Pinpoint the cell where the given text exists, returning its [x, y] midpoint coordinate. 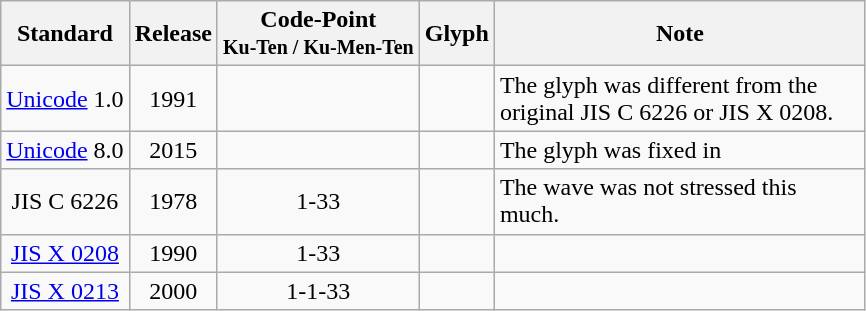
Glyph [456, 34]
JIS X 0213 [65, 291]
JIS X 0208 [65, 253]
The glyph was different from the original JIS C 6226 or JIS X 0208. [680, 98]
2015 [173, 150]
Unicode 8.0 [65, 150]
JIS C 6226 [65, 202]
Note [680, 34]
Release [173, 34]
1-1-33 [318, 291]
Standard [65, 34]
Unicode 1.0 [65, 98]
The wave was not stressed this much. [680, 202]
2000 [173, 291]
1978 [173, 202]
The glyph was fixed in [680, 150]
1990 [173, 253]
1991 [173, 98]
Code-PointKu-Ten / Ku-Men-Ten [318, 34]
